Pinpoint the cell where the given text exists, returning its [x, y] midpoint coordinate. 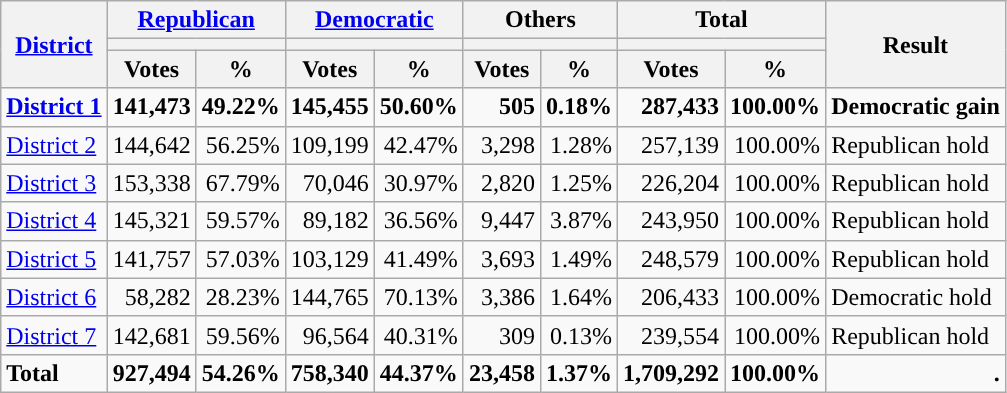
927,494 [152, 373]
239,554 [670, 335]
67.79% [240, 183]
145,455 [330, 107]
District 3 [54, 183]
40.31% [418, 335]
141,757 [152, 259]
103,129 [330, 259]
36.56% [418, 221]
3,386 [502, 297]
144,642 [152, 145]
287,433 [670, 107]
District 7 [54, 335]
505 [502, 107]
3.87% [578, 221]
District [54, 44]
58,282 [152, 297]
District 6 [54, 297]
109,199 [330, 145]
89,182 [330, 221]
49.22% [240, 107]
309 [502, 335]
144,765 [330, 297]
59.57% [240, 221]
248,579 [670, 259]
District 4 [54, 221]
50.60% [418, 107]
257,139 [670, 145]
District 2 [54, 145]
1.64% [578, 297]
243,950 [670, 221]
57.03% [240, 259]
1.37% [578, 373]
1.25% [578, 183]
1.28% [578, 145]
142,681 [152, 335]
Republican [196, 20]
9,447 [502, 221]
Others [540, 20]
0.18% [578, 107]
Democratic [374, 20]
70.13% [418, 297]
Democratic hold [916, 297]
758,340 [330, 373]
96,564 [330, 335]
1,709,292 [670, 373]
226,204 [670, 183]
30.97% [418, 183]
0.13% [578, 335]
. [916, 373]
Result [916, 44]
41.49% [418, 259]
42.47% [418, 145]
153,338 [152, 183]
3,693 [502, 259]
Democratic gain [916, 107]
145,321 [152, 221]
54.26% [240, 373]
District 1 [54, 107]
3,298 [502, 145]
59.56% [240, 335]
1.49% [578, 259]
23,458 [502, 373]
70,046 [330, 183]
206,433 [670, 297]
56.25% [240, 145]
141,473 [152, 107]
44.37% [418, 373]
28.23% [240, 297]
2,820 [502, 183]
District 5 [54, 259]
